Capture the cell that displays the provided text and extract its (x, y) central coordinate. 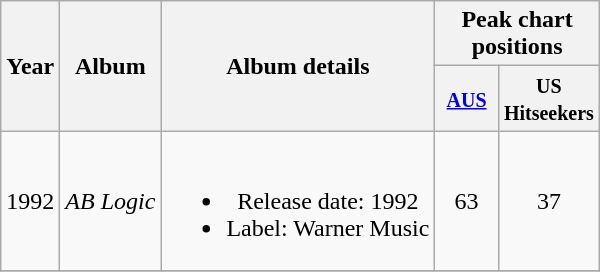
Year (30, 66)
63 (467, 201)
Release date: 1992Label: Warner Music (298, 201)
AB Logic (110, 201)
USHitseekers (548, 98)
37 (548, 201)
Album (110, 66)
Peak chart positions (518, 34)
1992 (30, 201)
AUS (467, 98)
Album details (298, 66)
